For the text-containing cell, return its midpoint in (x, y) coordinate format. 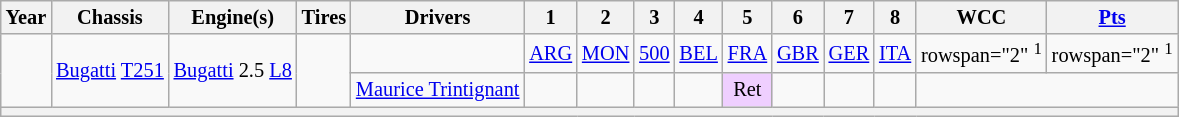
Ret (748, 90)
Bugatti 2.5 L8 (233, 70)
WCC (982, 17)
BEL (699, 54)
Bugatti T251 (110, 70)
4 (699, 17)
FRA (748, 54)
8 (895, 17)
6 (798, 17)
1 (550, 17)
Tires (324, 17)
5 (748, 17)
MON (606, 54)
Pts (1112, 17)
GBR (798, 54)
Drivers (438, 17)
Chassis (110, 17)
GER (849, 54)
Year (26, 17)
500 (654, 54)
7 (849, 17)
ITA (895, 54)
3 (654, 17)
Maurice Trintignant (438, 90)
ARG (550, 54)
Engine(s) (233, 17)
2 (606, 17)
